Capture the cell that displays the provided text and extract its (X, Y) central coordinate. 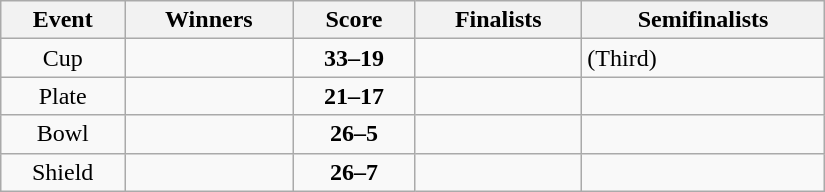
26–7 (354, 172)
Score (354, 20)
(Third) (703, 58)
33–19 (354, 58)
Shield (63, 172)
Semifinalists (703, 20)
Event (63, 20)
Finalists (498, 20)
Bowl (63, 134)
26–5 (354, 134)
Winners (210, 20)
21–17 (354, 96)
Plate (63, 96)
Cup (63, 58)
